Return the [X, Y] coordinate for the center point of the cell that contains the specified text.  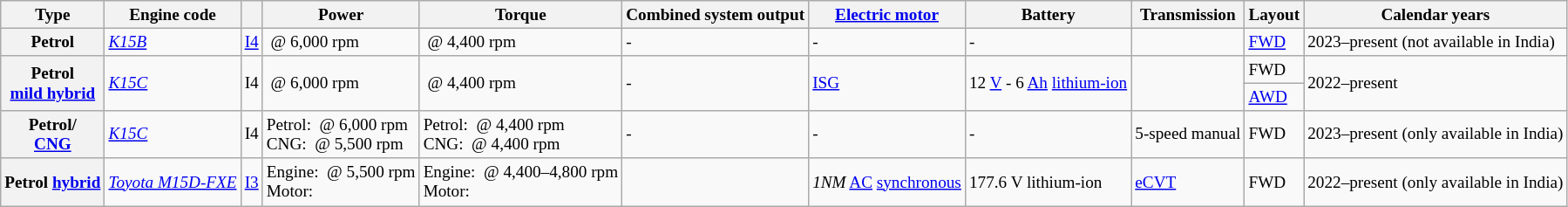
K15B [173, 42]
5-speed manual [1188, 135]
Battery [1048, 15]
ISG [887, 84]
Transmission [1188, 15]
Torque [521, 15]
Engine code [173, 15]
12 V - 6 Ah lithium-ion [1048, 84]
Power [341, 15]
Petrol: @ 4,400 rpmCNG: @ 4,400 rpm [521, 135]
2022–present [1436, 84]
Type [52, 15]
Calendar years [1436, 15]
Petrol/CNG [52, 135]
177.6 V lithium-ion [1048, 182]
Petrol: @ 6,000 rpmCNG: @ 5,500 rpm [341, 135]
Electric motor [887, 15]
2022–present (only available in India) [1436, 182]
Combined system output [716, 15]
Engine: @ 4,400–4,800 rpmMotor: [521, 182]
2023–present (not available in India) [1436, 42]
AWD [1274, 97]
Engine: @ 5,500 rpmMotor: [341, 182]
Layout [1274, 15]
1NM AC synchronous [887, 182]
eCVT [1188, 182]
Petrol [52, 42]
Petrolmild hybrid [52, 84]
Petrol hybrid [52, 182]
2023–present (only available in India) [1436, 135]
Toyota M15D-FXE [173, 182]
I3 [251, 182]
